Return the (x, y) coordinate for the center point of the cell that contains the specified text.  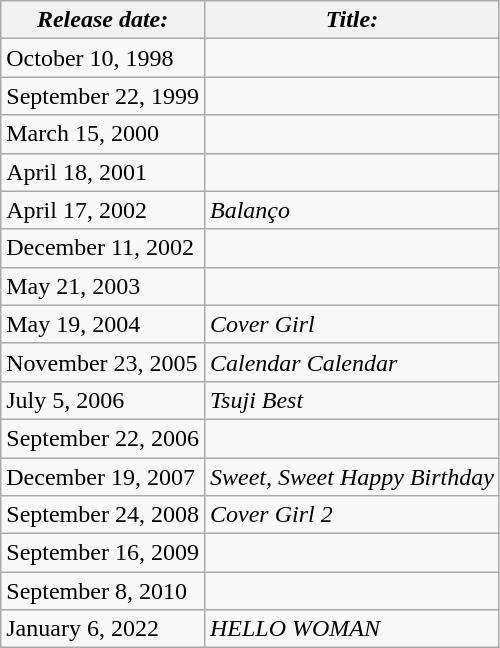
May 19, 2004 (103, 324)
Title: (352, 20)
September 22, 2006 (103, 438)
December 11, 2002 (103, 248)
Sweet, Sweet Happy Birthday (352, 477)
September 8, 2010 (103, 591)
Release date: (103, 20)
October 10, 1998 (103, 58)
April 18, 2001 (103, 172)
December 19, 2007 (103, 477)
HELLO WOMAN (352, 629)
November 23, 2005 (103, 362)
January 6, 2022 (103, 629)
July 5, 2006 (103, 400)
September 22, 1999 (103, 96)
Calendar Calendar (352, 362)
September 16, 2009 (103, 553)
September 24, 2008 (103, 515)
May 21, 2003 (103, 286)
Cover Girl (352, 324)
April 17, 2002 (103, 210)
Balanço (352, 210)
Tsuji Best (352, 400)
March 15, 2000 (103, 134)
Cover Girl 2 (352, 515)
